Capture the cell that displays the provided text and extract its [x, y] central coordinate. 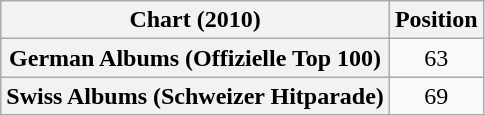
Position [436, 20]
63 [436, 58]
German Albums (Offizielle Top 100) [196, 58]
Chart (2010) [196, 20]
Swiss Albums (Schweizer Hitparade) [196, 96]
69 [436, 96]
